From the cell containing the given text, extract its center point as (X, Y) coordinate. 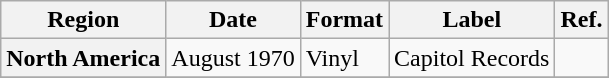
Vinyl (344, 58)
Capitol Records (472, 58)
Ref. (582, 20)
Format (344, 20)
North America (84, 58)
Region (84, 20)
Date (233, 20)
Label (472, 20)
August 1970 (233, 58)
